Return [x, y] of the center of cell containing provided text 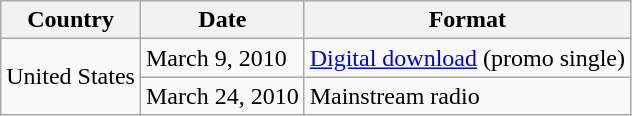
Country [71, 20]
Digital download (promo single) [467, 58]
Mainstream radio [467, 96]
March 24, 2010 [222, 96]
United States [71, 77]
Date [222, 20]
Format [467, 20]
March 9, 2010 [222, 58]
